From the cell containing the given text, extract its center point as (X, Y) coordinate. 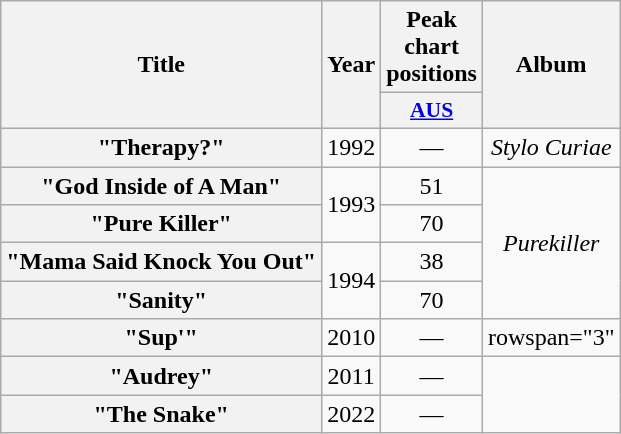
"Audrey" (162, 376)
1994 (352, 281)
"God Inside of A Man" (162, 185)
"Mama Said Knock You Out" (162, 262)
Album (551, 65)
Year (352, 65)
38 (432, 262)
"Pure Killer" (162, 224)
"Sup'" (162, 338)
AUS (432, 111)
51 (432, 185)
2011 (352, 376)
rowspan="3" (551, 338)
Stylo Curiae (551, 147)
1992 (352, 147)
1993 (352, 204)
"Therapy?" (162, 147)
Title (162, 65)
"Sanity" (162, 300)
"The Snake" (162, 414)
2010 (352, 338)
Peak chart positions (432, 47)
2022 (352, 414)
Purekiller (551, 242)
